Extract the [X, Y] coordinate from the center of the cell holding the provided text.  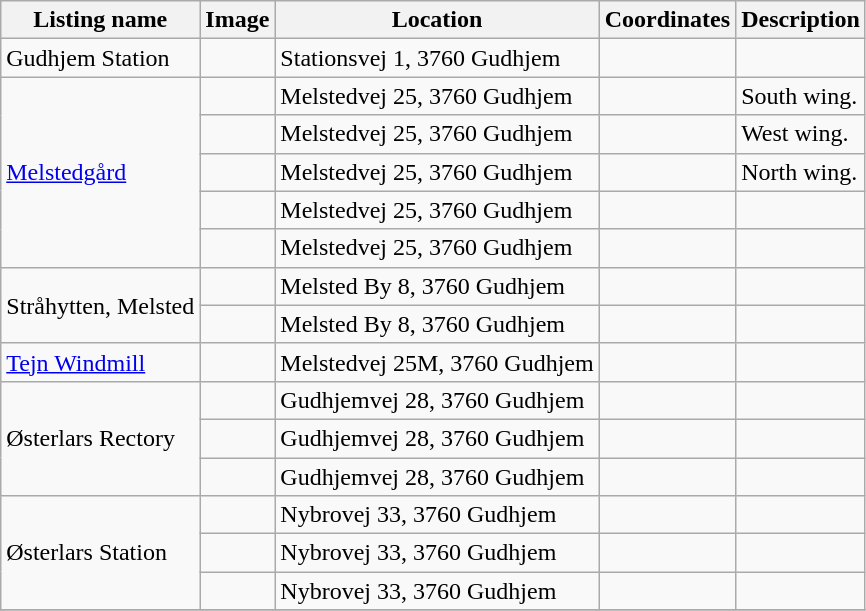
Coordinates [667, 20]
Listing name [100, 20]
North wing. [801, 172]
South wing. [801, 96]
Østerlars Station [100, 553]
Location [437, 20]
Tejn Windmill [100, 362]
Stråhytten, Melsted [100, 305]
Description [801, 20]
Melstedvej 25M, 3760 Gudhjem [437, 362]
Gudhjem Station [100, 58]
Melstedgård [100, 172]
West wing. [801, 134]
Østerlars Rectory [100, 438]
Image [238, 20]
Stationsvej 1, 3760 Gudhjem [437, 58]
